Detect which cell encompasses the target text, then output its [X, Y] center coordinate. 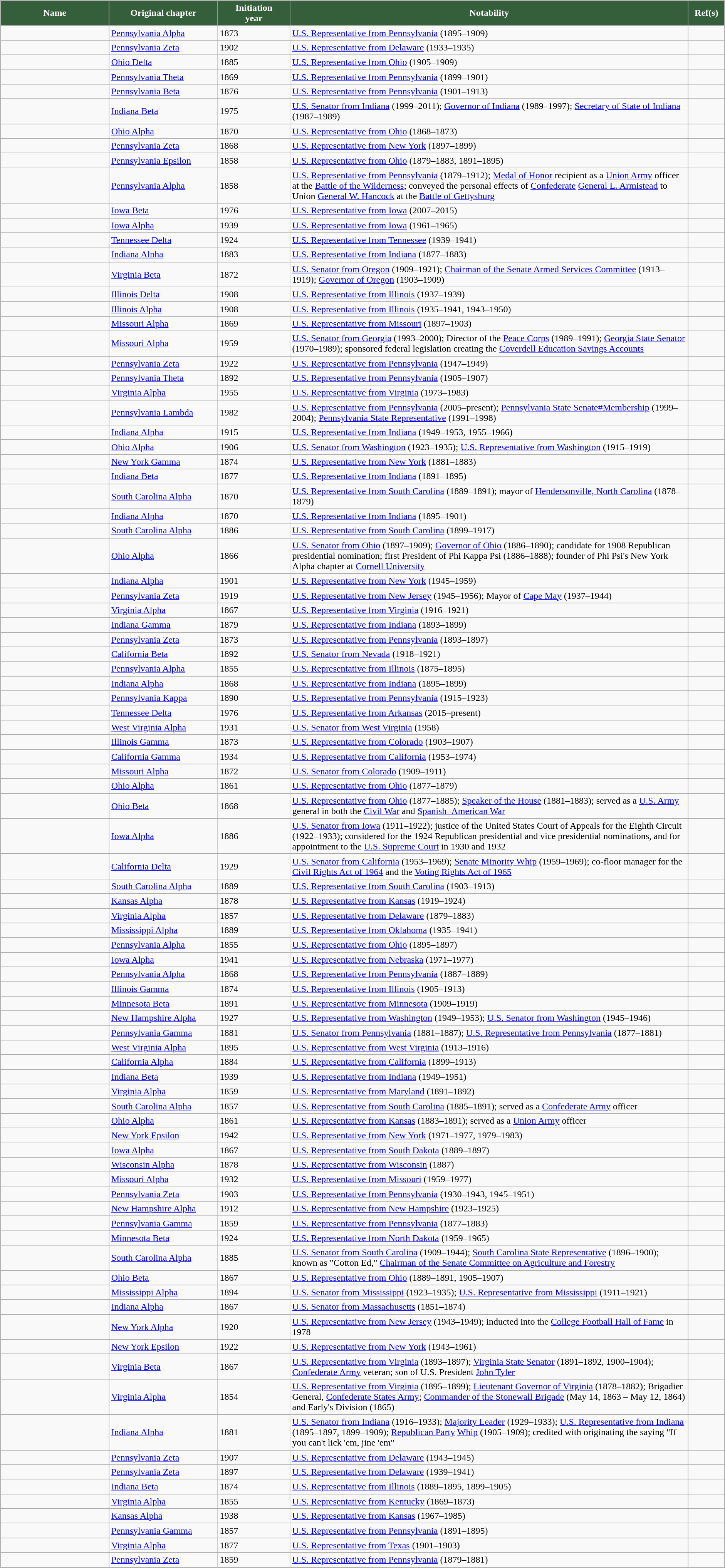
U.S. Representative from Kansas (1883–1891); served as a Union Army officer [489, 1121]
Illinois Alpha [163, 309]
U.S. Representative from Pennsylvania (2005–present); Pennsylvania State Senate#Membership (1999–2004); Pennsylvania State Representative (1991–1998) [489, 413]
U.S. Representative from Pennsylvania (1887–1889) [489, 974]
U.S. Representative from Pennsylvania (1915–1923) [489, 698]
U.S. Representative from South Carolina (1899–1917) [489, 531]
U.S. Representative from Delaware (1943–1945) [489, 1457]
California Alpha [163, 1062]
U.S. Representative from Pennsylvania (1891–1895) [489, 1531]
1901 [254, 581]
U.S. Representative from Indiana (1893–1899) [489, 625]
1907 [254, 1457]
U.S. Representative from Pennsylvania (1893–1897) [489, 640]
U.S. Representative from South Carolina (1889–1891); mayor of Hendersonville, North Carolina (1878–1879) [489, 496]
1897 [254, 1472]
U.S. Representative from New Hampshire (1923–1925) [489, 1209]
Illinois Delta [163, 294]
1894 [254, 1292]
U.S. Representative from Pennsylvania (1879–1881) [489, 1560]
U.S. Representative from Pennsylvania (1905–1907) [489, 378]
U.S. Representative from Missouri (1897–1903) [489, 323]
Wisconsin Alpha [163, 1165]
U.S. Senator from Indiana (1999–2011); Governor of Indiana (1989–1997); Secretary of State of Indiana (1987–1989) [489, 112]
U.S. Representative from Indiana (1949–1953, 1955–1966) [489, 432]
Notability [489, 13]
U.S. Senator from Colorado (1909–1911) [489, 771]
U.S. Representative from California (1953–1974) [489, 757]
U.S. Representative from New Jersey (1943–1949); inducted into the College Football Hall of Fame in 1978 [489, 1327]
U.S. Representative from Pennsylvania (1930–1943, 1945–1951) [489, 1194]
U.S. Representative from Ohio (1879–1883, 1891–1895) [489, 161]
1934 [254, 757]
Iowa Beta [163, 211]
U.S. Representative from Pennsylvania (1895–1909) [489, 33]
California Beta [163, 654]
1906 [254, 447]
U.S. Representative from Illinois (1935–1941, 1943–1950) [489, 309]
Pennsylvania Kappa [163, 698]
U.S. Representative from New York (1943–1961) [489, 1347]
Original chapter [163, 13]
U.S. Representative from Kansas (1967–1985) [489, 1516]
1975 [254, 112]
U.S. Senator from Oregon (1909–1921); Chairman of the Senate Armed Services Committee (1913–1919); Governor of Oregon (1903–1909) [489, 274]
U.S. Representative from Ohio (1895–1897) [489, 945]
U.S. Representative from Delaware (1939–1941) [489, 1472]
1920 [254, 1327]
1942 [254, 1135]
U.S. Representative from South Carolina (1903–1913) [489, 886]
1891 [254, 1003]
U.S. Representative from Pennsylvania (1947–1949) [489, 363]
1890 [254, 698]
1915 [254, 432]
Pennsylvania Lambda [163, 413]
U.S. Representative from Illinois (1937–1939) [489, 294]
California Gamma [163, 757]
U.S. Representative from Washington (1949–1953); U.S. Senator from Washington (1945–1946) [489, 1018]
U.S. Representative from Pennsylvania (1899–1901) [489, 77]
U.S. Representative from South Carolina (1885–1891); served as a Confederate Army officer [489, 1106]
U.S. Representative from Tennessee (1939–1941) [489, 240]
1879 [254, 625]
U.S. Representative from California (1899–1913) [489, 1062]
1941 [254, 960]
U.S. Representative from Indiana (1891–1895) [489, 476]
Ref(s) [707, 13]
U.S. Representative from Virginia (1916–1921) [489, 610]
1931 [254, 727]
1884 [254, 1062]
U.S. Representative from Iowa (1961–1965) [489, 225]
New York Gamma [163, 462]
1866 [254, 556]
1903 [254, 1194]
1982 [254, 413]
U.S. Senator from Mississippi (1923–1935); U.S. Representative from Mississippi (1911–1921) [489, 1292]
1955 [254, 393]
Pennsylvania Epsilon [163, 161]
1938 [254, 1516]
1895 [254, 1047]
U.S. Senator from Pennsylvania (1881–1887); U.S. Representative from Pennsylvania (1877–1881) [489, 1033]
1959 [254, 343]
U.S. Representative from Indiana (1949–1951) [489, 1077]
1883 [254, 255]
U.S. Senator from Washington (1923–1935); U.S. Representative from Washington (1915–1919) [489, 447]
U.S. Representative from Wisconsin (1887) [489, 1165]
U.S. Representative from Pennsylvania (1877–1883) [489, 1223]
U.S. Senator from Massachusetts (1851–1874) [489, 1307]
Ohio Delta [163, 62]
1932 [254, 1179]
U.S. Representative from Virginia (1973–1983) [489, 393]
U.S. Representative from Arkansas (2015–present) [489, 713]
California Delta [163, 866]
Name [55, 13]
U.S. Representative from Kansas (1919–1924) [489, 901]
U.S. Representative from Illinois (1905–1913) [489, 989]
U.S. Representative from Pennsylvania (1901–1913) [489, 92]
Initiationyear [254, 13]
1929 [254, 866]
U.S. Representative from Kentucky (1869–1873) [489, 1501]
U.S. Representative from Colorado (1903–1907) [489, 742]
U.S. Representative from Ohio (1905–1909) [489, 62]
U.S. Representative from Indiana (1895–1901) [489, 516]
U.S. Representative from West Virginia (1913–1916) [489, 1047]
1902 [254, 47]
U.S. Representative from Missouri (1959–1977) [489, 1179]
U.S. Representative from Delaware (1933–1935) [489, 47]
New York Alpha [163, 1327]
U.S. Representative from Texas (1901–1903) [489, 1545]
U.S. Representative from New York (1897–1899) [489, 146]
1927 [254, 1018]
U.S. Representative from Illinois (1889–1895, 1899–1905) [489, 1487]
U.S. Representative from Nebraska (1971–1977) [489, 960]
U.S. Representative from Indiana (1895–1899) [489, 683]
U.S. Senator from West Virginia (1958) [489, 727]
1912 [254, 1209]
1876 [254, 92]
U.S. Representative from New Jersey (1945–1956); Mayor of Cape May (1937–1944) [489, 595]
U.S. Representative from Ohio (1889–1891, 1905–1907) [489, 1278]
U.S. Representative from Ohio (1877–1879) [489, 786]
U.S. Representative from Oklahoma (1935–1941) [489, 930]
U.S. Representative from South Dakota (1889–1897) [489, 1150]
U.S. Representative from New York (1945–1959) [489, 581]
Indiana Gamma [163, 625]
Pennsylvania Beta [163, 92]
U.S. Representative from Ohio (1868–1873) [489, 131]
U.S. Representative from New York (1881–1883) [489, 462]
U.S. Representative from Minnesota (1909–1919) [489, 1003]
U.S. Representative from Indiana (1877–1883) [489, 255]
U.S. Senator from Nevada (1918–1921) [489, 654]
U.S. Representative from Iowa (2007–2015) [489, 211]
U.S. Representative from New York (1971–1977, 1979–1983) [489, 1135]
U.S. Representative from North Dakota (1959–1965) [489, 1238]
1919 [254, 595]
U.S. Representative from Illinois (1875–1895) [489, 669]
U.S. Representative from Maryland (1891–1892) [489, 1091]
U.S. Representative from Delaware (1879–1883) [489, 915]
1854 [254, 1397]
